Locate the cell with the specified text and output its (X, Y) center coordinate. 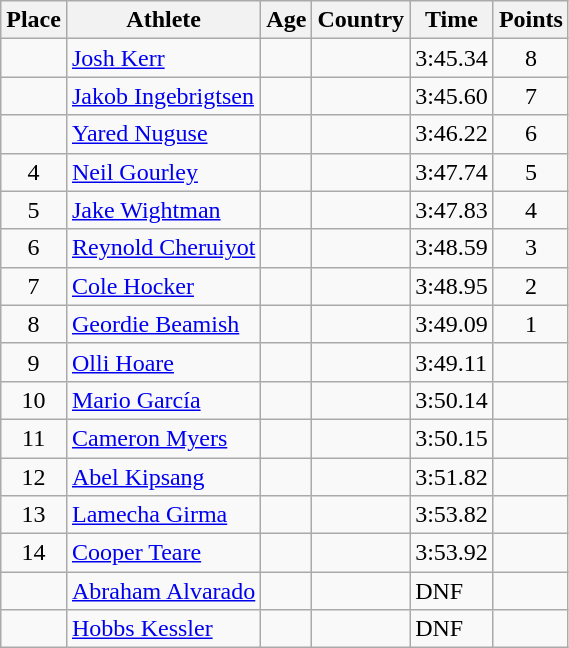
3:53.92 (452, 553)
9 (34, 362)
3:47.74 (452, 172)
Athlete (163, 20)
Hobbs Kessler (163, 629)
12 (34, 477)
2 (530, 286)
Abel Kipsang (163, 477)
3:45.34 (452, 58)
Jake Wightman (163, 210)
Mario García (163, 400)
Reynold Cheruiyot (163, 248)
Lamecha Girma (163, 515)
Cooper Teare (163, 553)
3:53.82 (452, 515)
Olli Hoare (163, 362)
1 (530, 324)
3:45.60 (452, 96)
3 (530, 248)
Time (452, 20)
14 (34, 553)
Points (530, 20)
Cole Hocker (163, 286)
Jakob Ingebrigtsen (163, 96)
3:50.15 (452, 438)
11 (34, 438)
Josh Kerr (163, 58)
3:51.82 (452, 477)
10 (34, 400)
3:47.83 (452, 210)
Neil Gourley (163, 172)
Yared Nuguse (163, 134)
Abraham Alvarado (163, 591)
Cameron Myers (163, 438)
3:50.14 (452, 400)
3:46.22 (452, 134)
3:48.95 (452, 286)
3:49.09 (452, 324)
13 (34, 515)
Age (286, 20)
Geordie Beamish (163, 324)
Place (34, 20)
3:49.11 (452, 362)
Country (361, 20)
3:48.59 (452, 248)
